Determine the [x, y] coordinate at the center of the cell enclosing the given text.  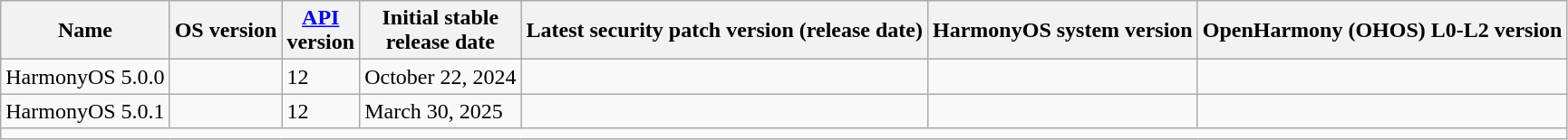
HarmonyOS system version [1063, 31]
October 22, 2024 [440, 77]
Latest security patch version (release date) [725, 31]
HarmonyOS 5.0.0 [85, 77]
March 30, 2025 [440, 111]
HarmonyOS 5.0.1 [85, 111]
APIversion [321, 31]
Name [85, 31]
OS version [226, 31]
Initial stablerelease date [440, 31]
OpenHarmony (OHOS) L0-L2 version [1382, 31]
